Return the [X, Y] coordinate for the center point of the cell that contains the specified text.  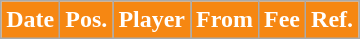
Ref. [332, 20]
Pos. [86, 20]
Fee [282, 20]
From [225, 20]
Date [30, 20]
Player [152, 20]
